Capture the cell that displays the provided text and extract its [x, y] central coordinate. 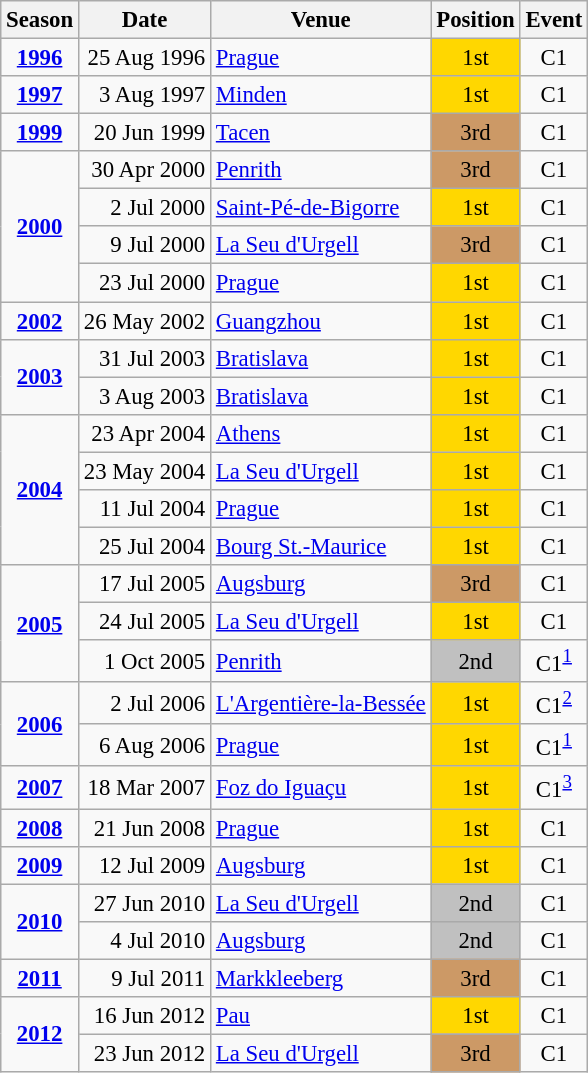
1999 [40, 133]
17 Jul 2005 [144, 584]
C12 [554, 703]
25 Aug 1996 [144, 58]
1997 [40, 95]
23 Jun 2012 [144, 1053]
2010 [40, 922]
2003 [40, 376]
23 May 2004 [144, 471]
Event [554, 20]
2008 [40, 828]
6 Aug 2006 [144, 745]
31 Jul 2003 [144, 358]
C13 [554, 788]
Date [144, 20]
9 Jul 2011 [144, 978]
L'Argentière-la-Bessée [321, 703]
1996 [40, 58]
26 May 2002 [144, 321]
2012 [40, 1034]
11 Jul 2004 [144, 509]
9 Jul 2000 [144, 245]
Guangzhou [321, 321]
2004 [40, 489]
3 Aug 1997 [144, 95]
Minden [321, 95]
2002 [40, 321]
20 Jun 1999 [144, 133]
Foz do Iguaçu [321, 788]
23 Apr 2004 [144, 433]
4 Jul 2010 [144, 941]
Position [476, 20]
25 Jul 2004 [144, 546]
Saint-Pé-de-Bigorre [321, 208]
18 Mar 2007 [144, 788]
1 Oct 2005 [144, 661]
3 Aug 2003 [144, 396]
23 Jul 2000 [144, 283]
Season [40, 20]
Bourg St.-Maurice [321, 546]
21 Jun 2008 [144, 828]
2007 [40, 788]
2009 [40, 865]
2011 [40, 978]
27 Jun 2010 [144, 903]
2000 [40, 226]
2006 [40, 724]
30 Apr 2000 [144, 170]
Venue [321, 20]
2005 [40, 624]
12 Jul 2009 [144, 865]
Pau [321, 1016]
Markkleeberg [321, 978]
Tacen [321, 133]
2 Jul 2000 [144, 208]
2 Jul 2006 [144, 703]
24 Jul 2005 [144, 621]
16 Jun 2012 [144, 1016]
Athens [321, 433]
